Detect which cell encompasses the target text, then output its [x, y] center coordinate. 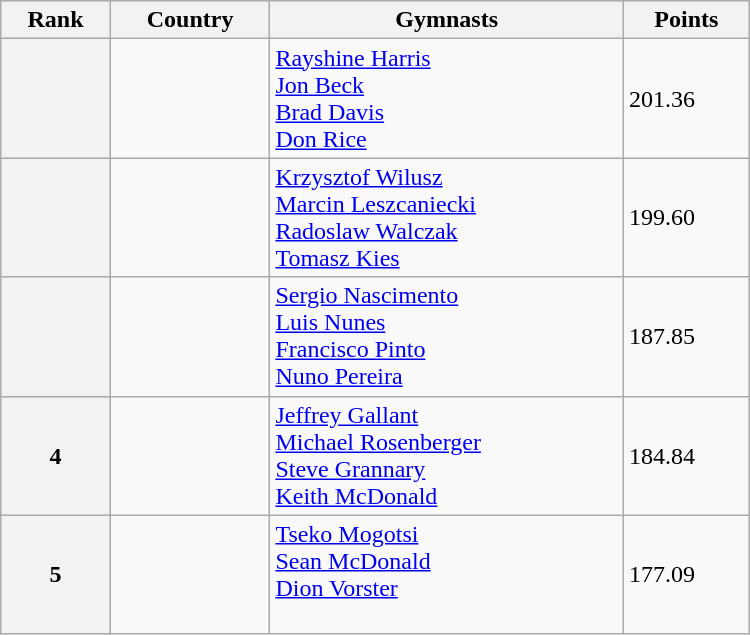
184.84 [686, 456]
Jeffrey Gallant Michael Rosenberger Steve Grannary Keith McDonald [447, 456]
187.85 [686, 336]
177.09 [686, 574]
Rayshine Harris Jon Beck Brad Davis Don Rice [447, 98]
Points [686, 20]
199.60 [686, 218]
Sergio Nascimento Luis Nunes Francisco Pinto Nuno Pereira [447, 336]
201.36 [686, 98]
5 [56, 574]
Country [190, 20]
Krzysztof Wilusz Marcin Leszcaniecki Radoslaw Walczak Tomasz Kies [447, 218]
4 [56, 456]
Rank [56, 20]
Tseko Mogotsi Sean McDonald Dion Vorster [447, 574]
Gymnasts [447, 20]
